Find where the given text appears and provide that cell's center as [X, Y] coordinate. 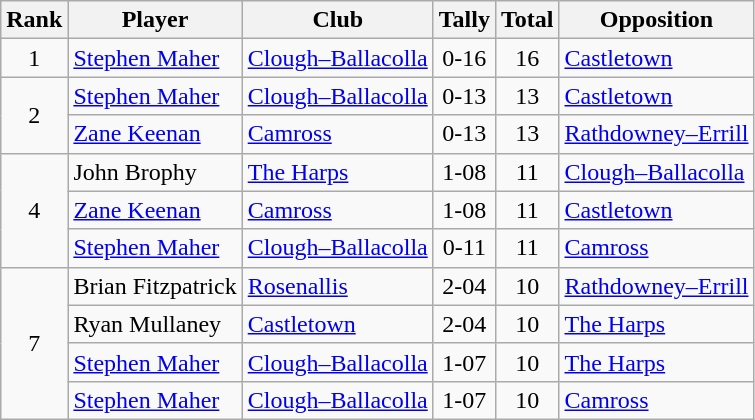
Tally [464, 20]
7 [34, 343]
16 [527, 58]
Total [527, 20]
Club [338, 20]
2 [34, 115]
Opposition [656, 20]
0-11 [464, 248]
Brian Fitzpatrick [155, 286]
Player [155, 20]
4 [34, 210]
Rosenallis [338, 286]
0-16 [464, 58]
John Brophy [155, 172]
1 [34, 58]
Ryan Mullaney [155, 324]
Rank [34, 20]
